Capture the cell that displays the provided text and extract its [X, Y] central coordinate. 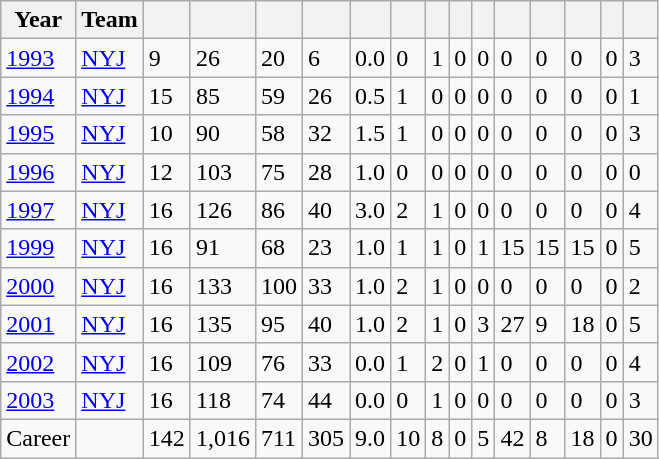
103 [222, 172]
91 [222, 248]
2000 [38, 286]
86 [278, 210]
142 [166, 438]
Year [38, 20]
305 [326, 438]
30 [640, 438]
2002 [38, 362]
133 [222, 286]
Team [110, 20]
44 [326, 400]
711 [278, 438]
58 [278, 134]
1.5 [370, 134]
68 [278, 248]
23 [326, 248]
3.0 [370, 210]
6 [326, 58]
32 [326, 134]
100 [278, 286]
109 [222, 362]
1997 [38, 210]
1,016 [222, 438]
1999 [38, 248]
75 [278, 172]
9.0 [370, 438]
12 [166, 172]
2003 [38, 400]
1996 [38, 172]
135 [222, 324]
2001 [38, 324]
1995 [38, 134]
74 [278, 400]
1993 [38, 58]
Career [38, 438]
1994 [38, 96]
0.5 [370, 96]
126 [222, 210]
27 [512, 324]
95 [278, 324]
85 [222, 96]
76 [278, 362]
59 [278, 96]
28 [326, 172]
118 [222, 400]
20 [278, 58]
90 [222, 134]
42 [512, 438]
